Return [X, Y] of the center of cell containing provided text 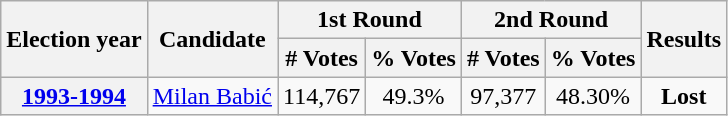
Results [684, 39]
Milan Babić [212, 96]
114,767 [322, 96]
48.30% [593, 96]
97,377 [503, 96]
Lost [684, 96]
1st Round [370, 20]
Election year [74, 39]
1993-1994 [74, 96]
Candidate [212, 39]
49.3% [414, 96]
2nd Round [550, 20]
